Determine the (X, Y) coordinate at the center of the cell enclosing the given text.  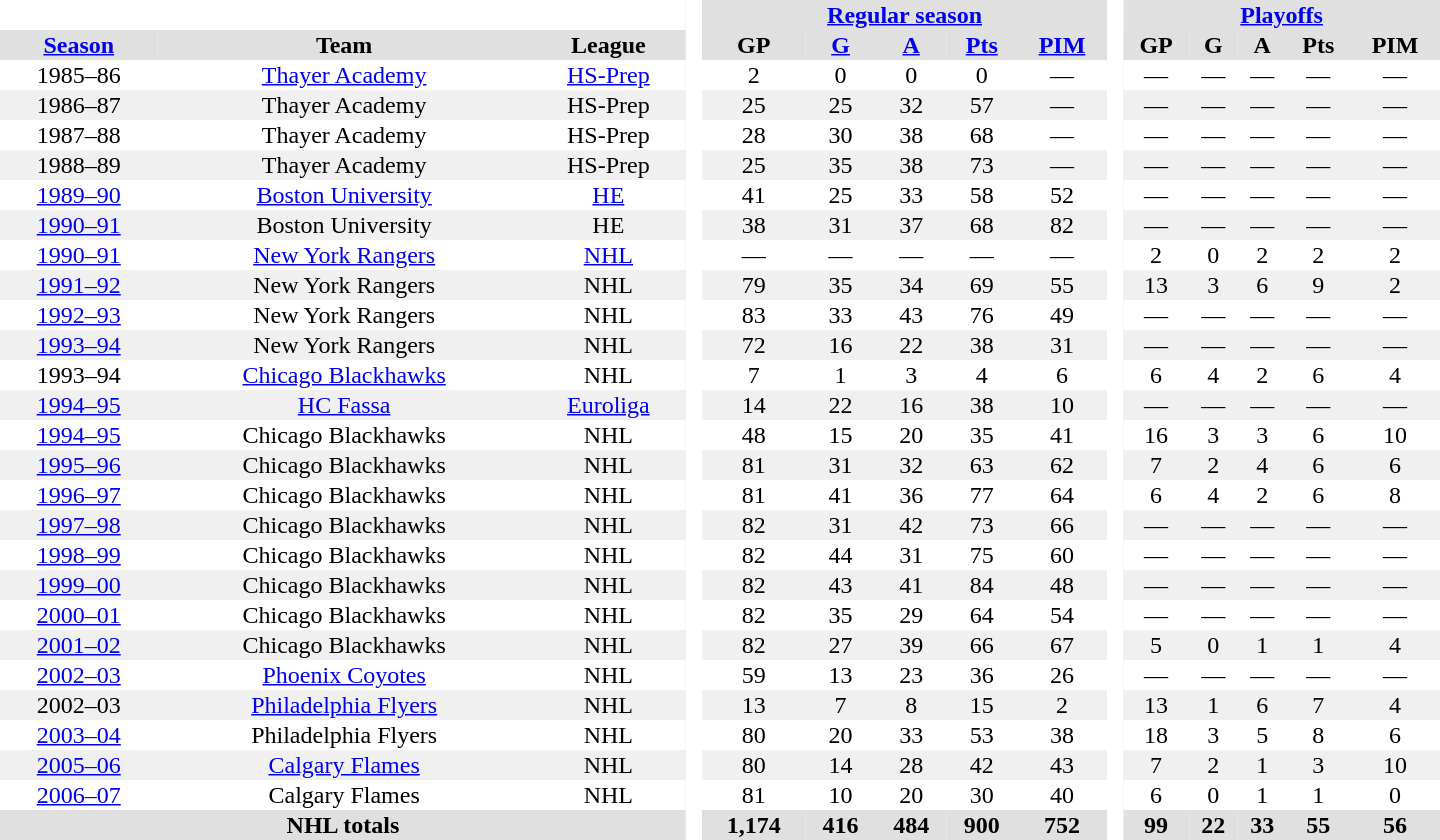
1985–86 (78, 75)
83 (754, 315)
67 (1062, 645)
1,174 (754, 825)
Euroliga (608, 405)
27 (840, 645)
63 (982, 465)
1987–88 (78, 135)
18 (1156, 735)
76 (982, 315)
1998–99 (78, 555)
23 (912, 675)
53 (982, 735)
1989–90 (78, 195)
57 (982, 105)
Playoffs (1282, 15)
1995–96 (78, 465)
79 (754, 285)
99 (1156, 825)
69 (982, 285)
26 (1062, 675)
2003–04 (78, 735)
1992–93 (78, 315)
39 (912, 645)
752 (1062, 825)
HC Fassa (344, 405)
9 (1318, 285)
2006–07 (78, 795)
484 (912, 825)
52 (1062, 195)
75 (982, 555)
40 (1062, 795)
29 (912, 615)
900 (982, 825)
1986–87 (78, 105)
Team (344, 45)
1999–00 (78, 585)
Season (78, 45)
34 (912, 285)
58 (982, 195)
1996–97 (78, 495)
49 (1062, 315)
Phoenix Coyotes (344, 675)
416 (840, 825)
37 (912, 225)
62 (1062, 465)
Regular season (904, 15)
72 (754, 345)
League (608, 45)
56 (1395, 825)
2001–02 (78, 645)
60 (1062, 555)
2005–06 (78, 765)
54 (1062, 615)
1997–98 (78, 525)
NHL totals (343, 825)
59 (754, 675)
1988–89 (78, 165)
2000–01 (78, 615)
44 (840, 555)
77 (982, 495)
1991–92 (78, 285)
84 (982, 585)
